Return the [X, Y] coordinate for the center point of the cell that contains the specified text.  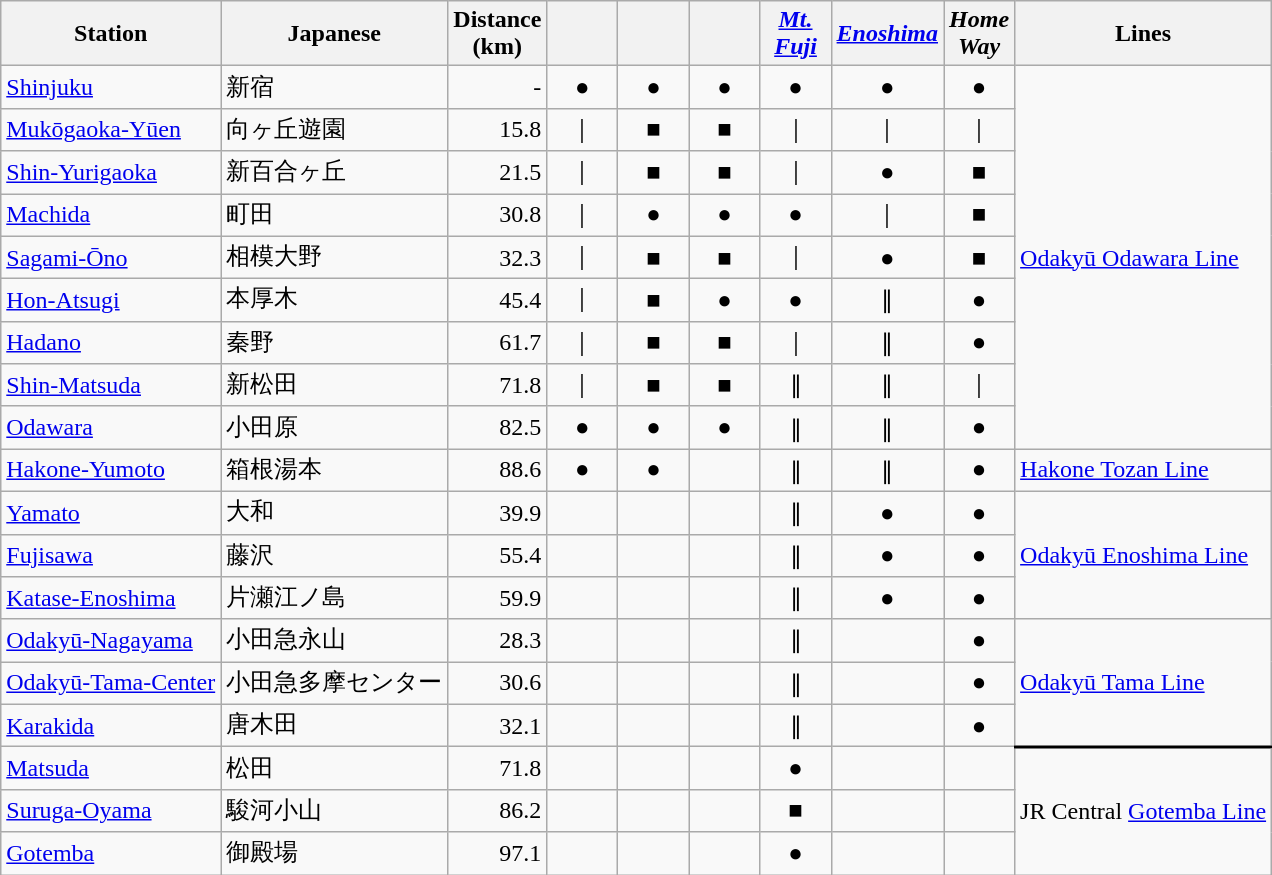
Matsuda [111, 768]
秦野 [334, 342]
Mukōgaoka-Yūen [111, 130]
藤沢 [334, 556]
Gotemba [111, 854]
箱根湯本 [334, 470]
Hadano [111, 342]
55.4 [498, 556]
新松田 [334, 386]
Shinjuku [111, 88]
Station [111, 34]
小田原 [334, 428]
向ヶ丘遊園 [334, 130]
片瀬江ノ島 [334, 598]
小田急永山 [334, 640]
Lines [1144, 34]
32.3 [498, 258]
86.2 [498, 810]
Odakyū Odawara Line [1144, 258]
Yamato [111, 512]
Enoshima [887, 34]
唐木田 [334, 726]
Odakyū Tama Line [1144, 683]
Mt. Fuji [796, 34]
82.5 [498, 428]
松田 [334, 768]
Fujisawa [111, 556]
59.9 [498, 598]
Odakyū-Tama-Center [111, 684]
相模大野 [334, 258]
97.1 [498, 854]
28.3 [498, 640]
小田急多摩センター [334, 684]
Distance (km) [498, 34]
Hon-Atsugi [111, 300]
Katase-Enoshima [111, 598]
15.8 [498, 130]
Home Way [980, 34]
新百合ヶ丘 [334, 172]
88.6 [498, 470]
町田 [334, 216]
32.1 [498, 726]
45.4 [498, 300]
30.6 [498, 684]
Hakone Tozan Line [1144, 470]
Odawara [111, 428]
30.8 [498, 216]
- [498, 88]
Sagami-Ōno [111, 258]
Hakone-Yumoto [111, 470]
61.7 [498, 342]
Suruga-Oyama [111, 810]
Karakida [111, 726]
39.9 [498, 512]
Machida [111, 216]
新宿 [334, 88]
Odakyū-Nagayama [111, 640]
Odakyū Enoshima Line [1144, 555]
Shin-Yurigaoka [111, 172]
本厚木 [334, 300]
駿河小山 [334, 810]
Japanese [334, 34]
Shin-Matsuda [111, 386]
御殿場 [334, 854]
21.5 [498, 172]
JR Central Gotemba Line [1144, 811]
大和 [334, 512]
